Extract the (x, y) coordinate from the center of the cell holding the provided text.  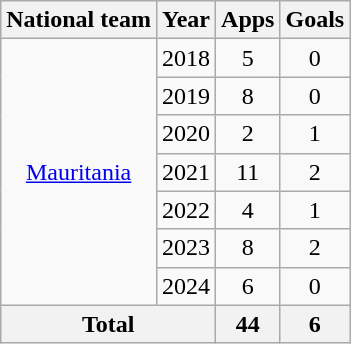
2021 (186, 172)
44 (248, 324)
Total (108, 324)
11 (248, 172)
2022 (186, 210)
National team (79, 20)
2018 (186, 58)
4 (248, 210)
Apps (248, 20)
Year (186, 20)
Mauritania (79, 172)
5 (248, 58)
2019 (186, 96)
2023 (186, 248)
2024 (186, 286)
Goals (315, 20)
2020 (186, 134)
